From the cell containing the given text, extract its center point as [x, y] coordinate. 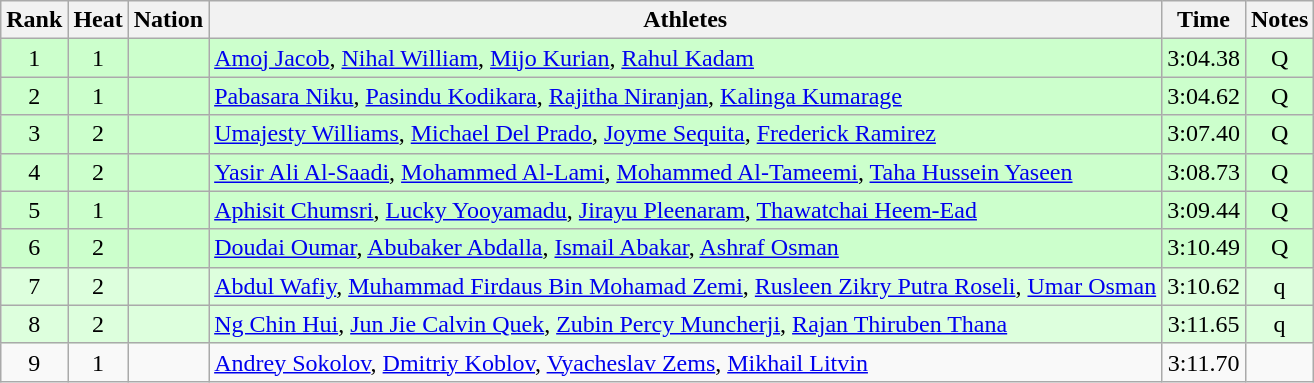
Umajesty Williams, Michael Del Prado, Joyme Sequita, Frederick Ramirez [686, 134]
3 [34, 134]
Amoj Jacob, Nihal William, Mijo Kurian, Rahul Kadam [686, 58]
3:07.40 [1204, 134]
3:10.49 [1204, 248]
3:09.44 [1204, 210]
5 [34, 210]
7 [34, 286]
Andrey Sokolov, Dmitriy Koblov, Vyacheslav Zems, Mikhail Litvin [686, 362]
Rank [34, 20]
3:08.73 [1204, 172]
3:04.38 [1204, 58]
Athletes [686, 20]
Nation [168, 20]
3:11.70 [1204, 362]
Pabasara Niku, Pasindu Kodikara, Rajitha Niranjan, Kalinga Kumarage [686, 96]
3:11.65 [1204, 324]
3:10.62 [1204, 286]
Time [1204, 20]
Doudai Oumar, Abubaker Abdalla, Ismail Abakar, Ashraf Osman [686, 248]
Aphisit Chumsri, Lucky Yooyamadu, Jirayu Pleenaram, Thawatchai Heem-Ead [686, 210]
6 [34, 248]
Notes [1279, 20]
Heat [98, 20]
Abdul Wafiy, Muhammad Firdaus Bin Mohamad Zemi, Rusleen Zikry Putra Roseli, Umar Osman [686, 286]
8 [34, 324]
Ng Chin Hui, Jun Jie Calvin Quek, Zubin Percy Muncherji, Rajan Thiruben Thana [686, 324]
3:04.62 [1204, 96]
9 [34, 362]
4 [34, 172]
Yasir Ali Al-Saadi, Mohammed Al-Lami, Mohammed Al-Tameemi, Taha Hussein Yaseen [686, 172]
